Determine the (X, Y) coordinate at the center of the cell enclosing the given text.  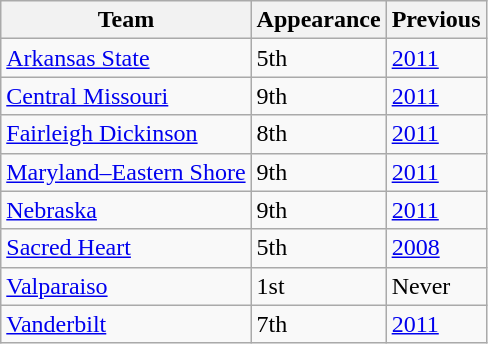
8th (318, 134)
Arkansas State (126, 58)
Central Missouri (126, 96)
1st (318, 286)
Never (436, 286)
Fairleigh Dickinson (126, 134)
Nebraska (126, 210)
7th (318, 324)
Appearance (318, 20)
Maryland–Eastern Shore (126, 172)
Sacred Heart (126, 248)
Previous (436, 20)
Team (126, 20)
Valparaiso (126, 286)
2008 (436, 248)
Vanderbilt (126, 324)
